Output the (x, y) coordinate of the center of the cell containing the given text.  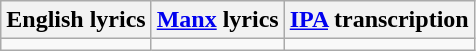
Manx lyrics (218, 20)
English lyrics (76, 20)
IPA transcription (379, 20)
